Extract the [X, Y] coordinate from the center of the cell holding the provided text.  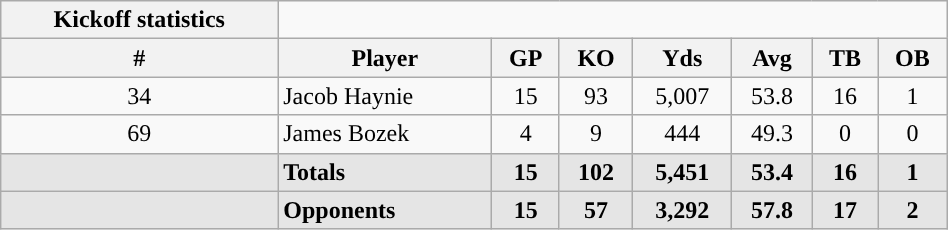
OB [913, 58]
Kickoff statistics [140, 20]
5,451 [682, 172]
Totals [385, 172]
Jacob Haynie [385, 96]
53.8 [772, 96]
2 [913, 210]
9 [596, 134]
444 [682, 134]
57.8 [772, 210]
KO [596, 58]
GP [526, 58]
Yds [682, 58]
James Bozek [385, 134]
3,292 [682, 210]
93 [596, 96]
# [140, 58]
5,007 [682, 96]
4 [526, 134]
102 [596, 172]
Opponents [385, 210]
Avg [772, 58]
69 [140, 134]
34 [140, 96]
Player [385, 58]
17 [844, 210]
53.4 [772, 172]
57 [596, 210]
TB [844, 58]
49.3 [772, 134]
